Return [x, y] of the center of cell containing provided text 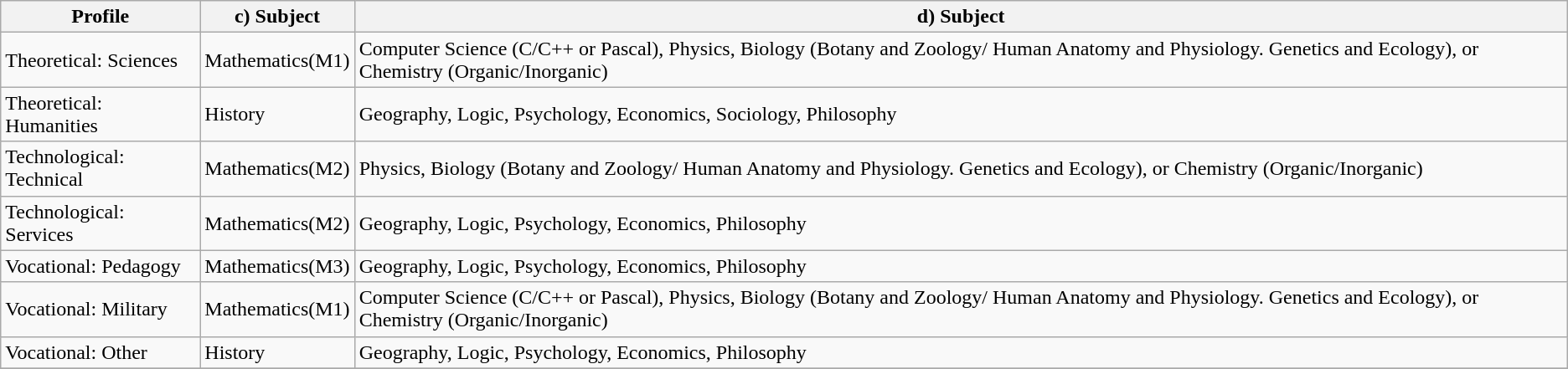
Theoretical: Sciences [101, 60]
Vocational: Military [101, 310]
Technological: Technical [101, 169]
Profile [101, 17]
Theoretical: Humanities [101, 114]
Vocational: Pedagogy [101, 266]
Vocational: Other [101, 352]
Technological: Services [101, 223]
Physics, Biology (Botany and Zoology/ Human Anatomy and Physiology. Genetics and Ecology), or Chemistry (Organic/Inorganic) [961, 169]
d) Subject [961, 17]
Mathematics(M3) [277, 266]
c) Subject [277, 17]
Geography, Logic, Psychology, Economics, Sociology, Philosophy [961, 114]
